Locate the cell with the specified text and output its (X, Y) center coordinate. 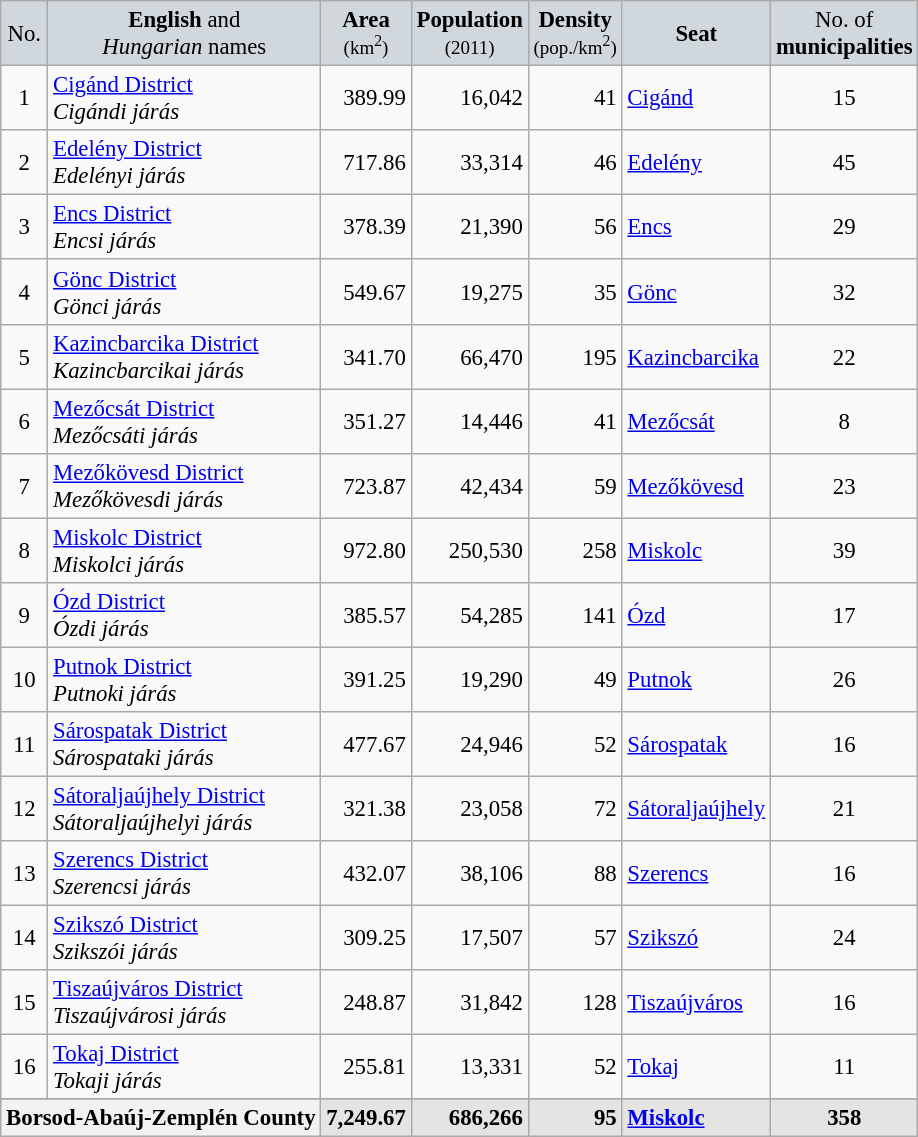
45 (844, 162)
Gönc DistrictGönci járás (184, 292)
21,390 (470, 228)
Tiszaújváros (696, 1002)
309.25 (366, 938)
31,842 (470, 1002)
14 (24, 938)
389.99 (366, 98)
Encs (696, 228)
Mezőkövesd (696, 486)
385.57 (366, 616)
686,266 (470, 1118)
21 (844, 808)
Borsod-Abaúj-Zemplén County (161, 1118)
Kazincbarcika DistrictKazincbarcikai járás (184, 356)
56 (575, 228)
13,331 (470, 1068)
358 (844, 1118)
17,507 (470, 938)
972.80 (366, 550)
66,470 (470, 356)
321.38 (366, 808)
141 (575, 616)
Gönc (696, 292)
35 (575, 292)
128 (575, 1002)
23 (844, 486)
432.07 (366, 874)
12 (24, 808)
29 (844, 228)
88 (575, 874)
No. ofmunicipalities (844, 34)
Miskolc DistrictMiskolci járás (184, 550)
351.27 (366, 422)
195 (575, 356)
258 (575, 550)
23,058 (470, 808)
No. (24, 34)
49 (575, 680)
Mezőkövesd DistrictMezőkövesdi járás (184, 486)
46 (575, 162)
39 (844, 550)
2 (24, 162)
6 (24, 422)
Tiszaújváros DistrictTiszaújvárosi járás (184, 1002)
59 (575, 486)
Sárospatak (696, 744)
24,946 (470, 744)
Density(pop./km2) (575, 34)
341.70 (366, 356)
549.67 (366, 292)
4 (24, 292)
Szerencs (696, 874)
Ózd (696, 616)
54,285 (470, 616)
Mezőcsát DistrictMezőcsáti járás (184, 422)
14,446 (470, 422)
Tokaj DistrictTokaji járás (184, 1068)
Seat (696, 34)
Encs DistrictEncsi járás (184, 228)
Ózd DistrictÓzdi járás (184, 616)
9 (24, 616)
Sátoraljaújhely (696, 808)
723.87 (366, 486)
95 (575, 1118)
Area(km2) (366, 34)
Edelény (696, 162)
Edelény DistrictEdelényi járás (184, 162)
19,290 (470, 680)
378.39 (366, 228)
248.87 (366, 1002)
24 (844, 938)
Kazincbarcika (696, 356)
717.86 (366, 162)
17 (844, 616)
26 (844, 680)
42,434 (470, 486)
10 (24, 680)
Putnok (696, 680)
16,042 (470, 98)
Szikszó DistrictSzikszói járás (184, 938)
38,106 (470, 874)
Cigánd (696, 98)
Szerencs DistrictSzerencsi járás (184, 874)
32 (844, 292)
7 (24, 486)
Cigánd DistrictCigándi járás (184, 98)
22 (844, 356)
57 (575, 938)
Putnok DistrictPutnoki járás (184, 680)
5 (24, 356)
250,530 (470, 550)
3 (24, 228)
7,249.67 (366, 1118)
Population(2011) (470, 34)
Mezőcsát (696, 422)
19,275 (470, 292)
13 (24, 874)
391.25 (366, 680)
255.81 (366, 1068)
Sárospatak DistrictSárospataki járás (184, 744)
English andHungarian names (184, 34)
Tokaj (696, 1068)
33,314 (470, 162)
477.67 (366, 744)
72 (575, 808)
Szikszó (696, 938)
Sátoraljaújhely DistrictSátoraljaújhelyi járás (184, 808)
1 (24, 98)
